Extract the (X, Y) coordinate from the center of the cell holding the provided text.  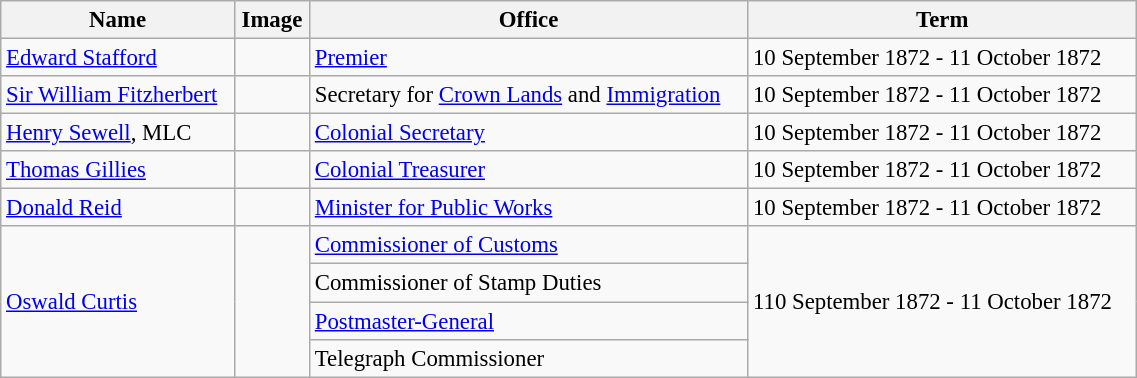
Commissioner of Customs (528, 245)
Oswald Curtis (118, 301)
Term (942, 20)
Henry Sewell, MLC (118, 133)
Sir William Fitzherbert (118, 95)
Secretary for Crown Lands and Immigration (528, 95)
Premier (528, 58)
Edward Stafford (118, 58)
Donald Reid (118, 208)
Office (528, 20)
110 September 1872 - 11 October 1872 (942, 301)
Postmaster-General (528, 321)
Name (118, 20)
Thomas Gillies (118, 170)
Colonial Treasurer (528, 170)
Commissioner of Stamp Duties (528, 283)
Image (272, 20)
Colonial Secretary (528, 133)
Minister for Public Works (528, 208)
Telegraph Commissioner (528, 358)
